Scan for the cell matching the given text and deliver its (X, Y) coordinate at center. 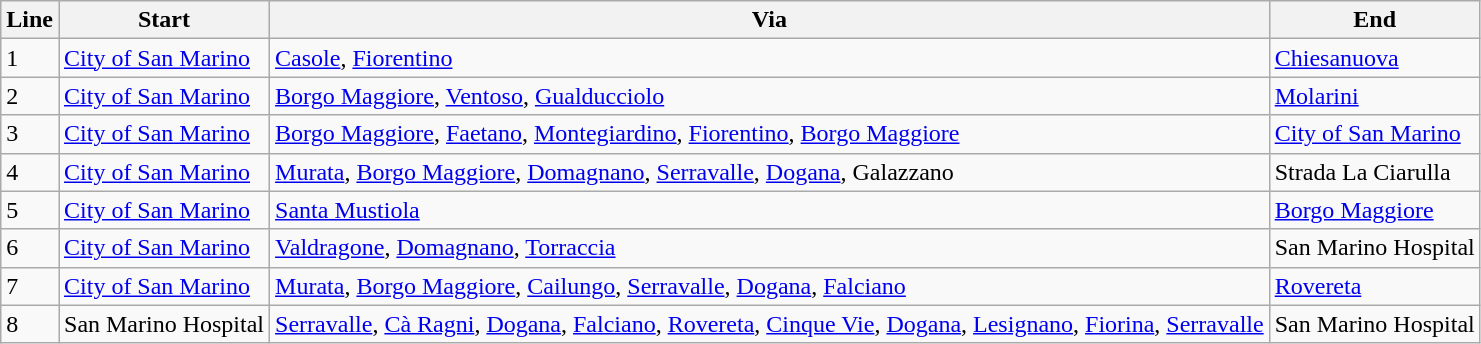
End (1374, 20)
1 (30, 58)
5 (30, 210)
Borgo Maggiore (1374, 210)
6 (30, 248)
Start (164, 20)
Valdragone, Domagnano, Torraccia (770, 248)
4 (30, 172)
Serravalle, Cà Ragni, Dogana, Falciano, Rovereta, Cinque Vie, Dogana, Lesignano, Fiorina, Serravalle (770, 324)
Santa Mustiola (770, 210)
Borgo Maggiore, Faetano, Montegiardino, Fiorentino, Borgo Maggiore (770, 134)
2 (30, 96)
7 (30, 286)
Molarini (1374, 96)
Borgo Maggiore, Ventoso, Gualducciolo (770, 96)
Murata, Borgo Maggiore, Domagnano, Serravalle, Dogana, Galazzano (770, 172)
Line (30, 20)
Rovereta (1374, 286)
3 (30, 134)
8 (30, 324)
Murata, Borgo Maggiore, Cailungo, Serravalle, Dogana, Falciano (770, 286)
Chiesanuova (1374, 58)
Casole, Fiorentino (770, 58)
Strada La Ciarulla (1374, 172)
Via (770, 20)
